Provide the (X, Y) coordinate of the cell's center where the given text is located.  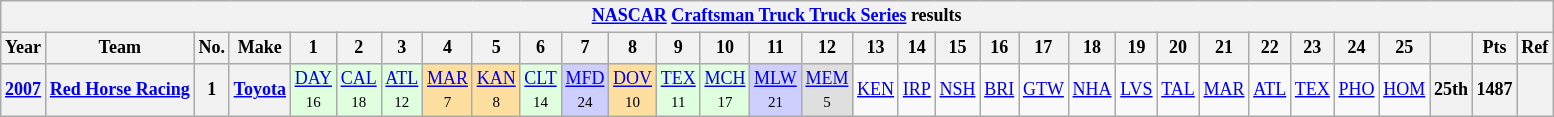
Ref (1535, 48)
MFD 24 (585, 90)
MEM 5 (827, 90)
TEX 11 (678, 90)
9 (678, 48)
Red Horse Racing (120, 90)
23 (1313, 48)
11 (776, 48)
24 (1356, 48)
MCH 17 (725, 90)
10 (725, 48)
2 (358, 48)
Pts (1494, 48)
PHO (1356, 90)
18 (1092, 48)
20 (1178, 48)
CLT 14 (540, 90)
2007 (24, 90)
ATL 12 (402, 90)
No. (212, 48)
DOV 10 (633, 90)
MLW 21 (776, 90)
3 (402, 48)
KAN 8 (496, 90)
13 (876, 48)
17 (1044, 48)
TAL (1178, 90)
25 (1404, 48)
7 (585, 48)
KEN (876, 90)
Toyota (260, 90)
DAY 16 (313, 90)
GTW (1044, 90)
14 (916, 48)
ATL (1270, 90)
LVS (1136, 90)
1487 (1494, 90)
IRP (916, 90)
Team (120, 48)
5 (496, 48)
CAL 18 (358, 90)
TEX (1313, 90)
MAR (1224, 90)
MAR 7 (448, 90)
22 (1270, 48)
NSH (958, 90)
21 (1224, 48)
8 (633, 48)
4 (448, 48)
NASCAR Craftsman Truck Truck Series results (777, 16)
6 (540, 48)
15 (958, 48)
12 (827, 48)
BRI (1000, 90)
19 (1136, 48)
HOM (1404, 90)
16 (1000, 48)
25th (1452, 90)
Make (260, 48)
Year (24, 48)
NHA (1092, 90)
